Provide the [X, Y] coordinate of the cell's center where the given text is located.  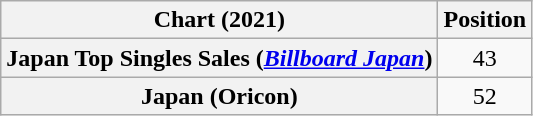
Position [485, 20]
Chart (2021) [220, 20]
43 [485, 58]
52 [485, 96]
Japan Top Singles Sales (Billboard Japan) [220, 58]
Japan (Oricon) [220, 96]
